Scan for the cell matching the given text and deliver its (x, y) coordinate at center. 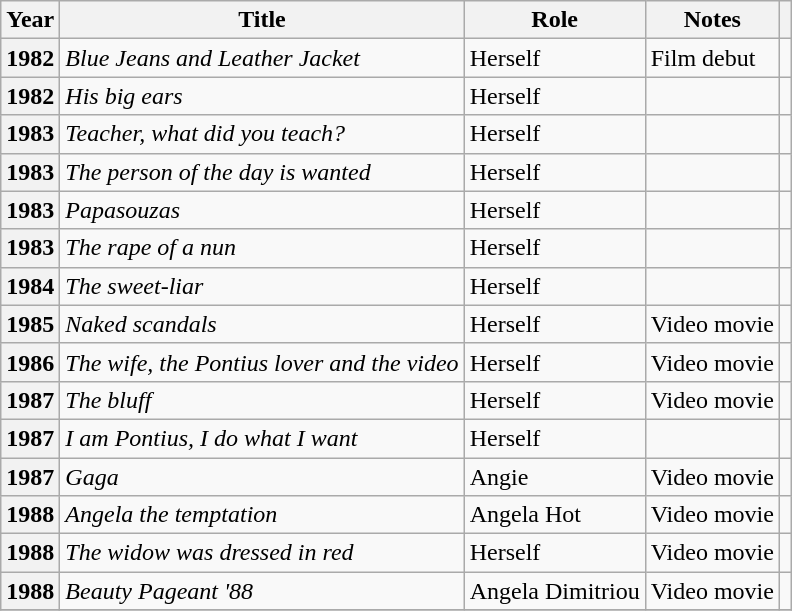
The widow was dressed in red (262, 553)
Beauty Pageant '88 (262, 591)
Gaga (262, 477)
The rape of a nun (262, 248)
The sweet-liar (262, 286)
Angela Hot (554, 515)
Role (554, 20)
The person of the day is wanted (262, 172)
I am Pontius, I do what I want (262, 438)
1986 (30, 362)
Film debut (712, 58)
His big ears (262, 96)
Year (30, 20)
Angela the temptation (262, 515)
Notes (712, 20)
Teacher, what did you teach? (262, 134)
Blue Jeans and Leather Jacket (262, 58)
1984 (30, 286)
The wife, the Pontius lover and the video (262, 362)
Angie (554, 477)
1985 (30, 324)
Title (262, 20)
The bluff (262, 400)
Angela Dimitriou (554, 591)
Papasouzas (262, 210)
Naked scandals (262, 324)
